Find where the given text appears and provide that cell's center as [X, Y] coordinate. 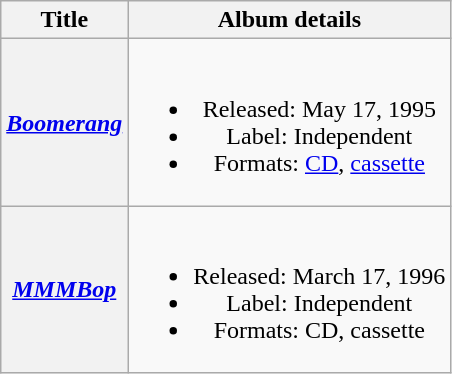
Released: March 17, 1996Label: IndependentFormats: CD, cassette [290, 290]
MMMBop [64, 290]
Boomerang [64, 122]
Title [64, 20]
Album details [290, 20]
Released: May 17, 1995Label: IndependentFormats: CD, cassette [290, 122]
